Find where the given text appears and provide that cell's center as [X, Y] coordinate. 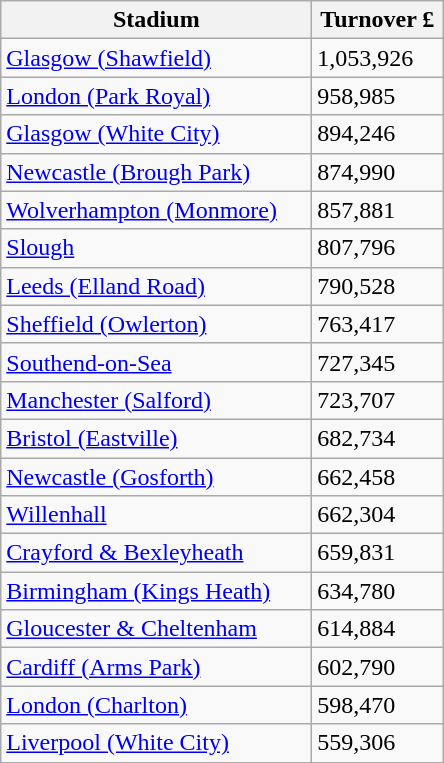
Wolverhampton (Monmore) [156, 210]
Newcastle (Brough Park) [156, 172]
958,985 [378, 96]
Turnover £ [378, 20]
Birmingham (Kings Heath) [156, 591]
Newcastle (Gosforth) [156, 477]
Southend-on-Sea [156, 362]
727,345 [378, 362]
682,734 [378, 438]
598,470 [378, 705]
894,246 [378, 134]
723,707 [378, 400]
790,528 [378, 286]
559,306 [378, 743]
659,831 [378, 553]
807,796 [378, 248]
857,881 [378, 210]
662,458 [378, 477]
Leeds (Elland Road) [156, 286]
1,053,926 [378, 58]
Crayford & Bexleyheath [156, 553]
Stadium [156, 20]
London (Charlton) [156, 705]
Glasgow (Shawfield) [156, 58]
Slough [156, 248]
Willenhall [156, 515]
Liverpool (White City) [156, 743]
London (Park Royal) [156, 96]
602,790 [378, 667]
Cardiff (Arms Park) [156, 667]
Gloucester & Cheltenham [156, 629]
634,780 [378, 591]
874,990 [378, 172]
Bristol (Eastville) [156, 438]
Manchester (Salford) [156, 400]
Glasgow (White City) [156, 134]
662,304 [378, 515]
614,884 [378, 629]
Sheffield (Owlerton) [156, 324]
763,417 [378, 324]
